Identify which cell holds the provided text, then report its (X, Y) central coordinate. 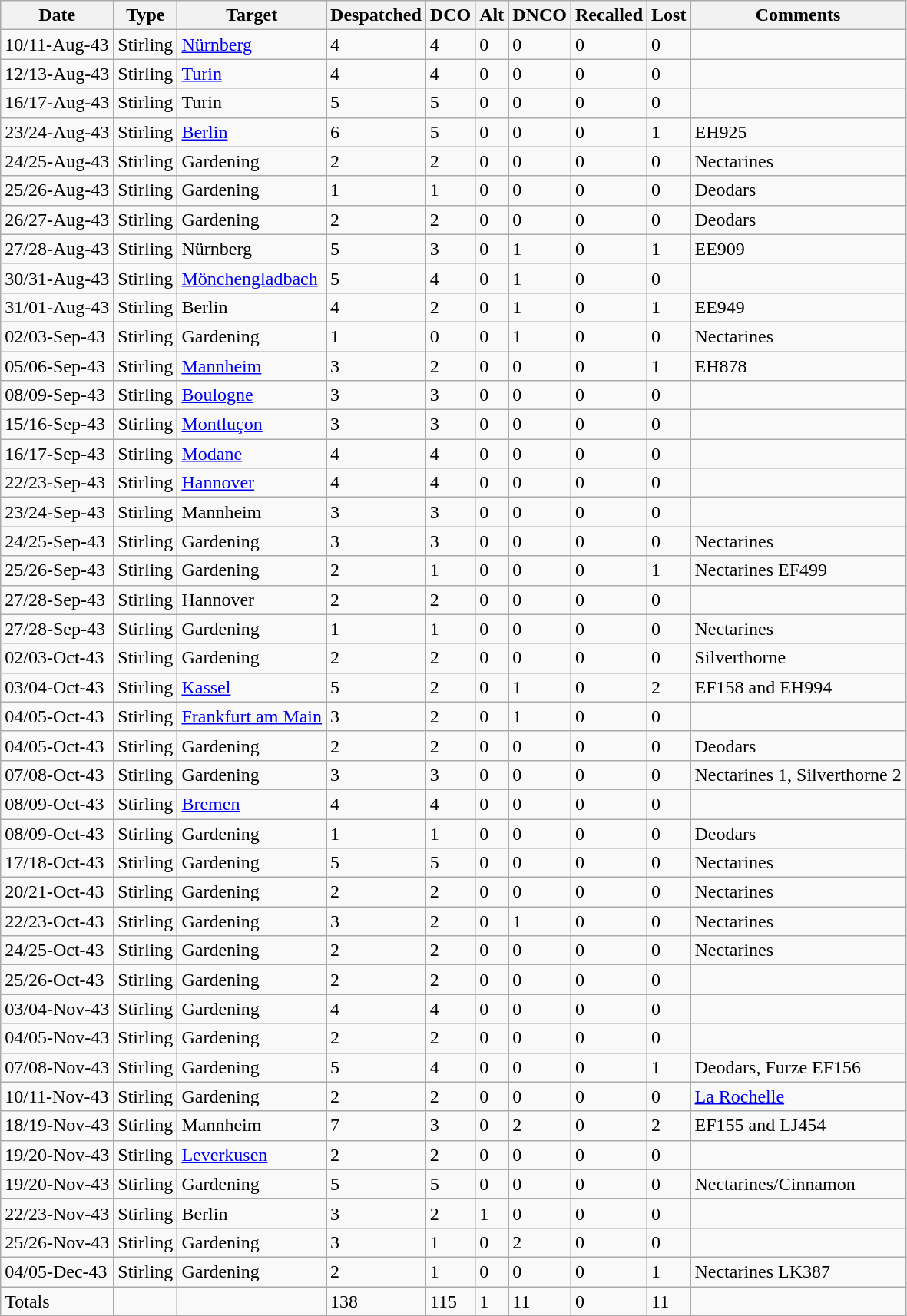
22/23-Nov-43 (57, 1213)
Nectarines EF499 (798, 570)
22/23-Sep-43 (57, 483)
17/18-Oct-43 (57, 863)
DCO (450, 15)
31/01-Aug-43 (57, 307)
138 (376, 1301)
07/08-Nov-43 (57, 1067)
Kassel (252, 687)
Type (146, 15)
La Rochelle (798, 1096)
Comments (798, 15)
24/25-Aug-43 (57, 161)
24/25-Oct-43 (57, 951)
Nectarines 1, Silverthorne 2 (798, 775)
24/25-Sep-43 (57, 541)
02/03-Oct-43 (57, 658)
23/24-Sep-43 (57, 512)
EH878 (798, 366)
16/17-Aug-43 (57, 103)
16/17-Sep-43 (57, 454)
25/26-Sep-43 (57, 570)
EE949 (798, 307)
7 (376, 1126)
22/23-Oct-43 (57, 921)
03/04-Oct-43 (57, 687)
27/28-Aug-43 (57, 249)
Date (57, 15)
Leverkusen (252, 1155)
Nectarines/Cinnamon (798, 1184)
20/21-Oct-43 (57, 892)
115 (450, 1301)
05/06-Sep-43 (57, 366)
02/03-Sep-43 (57, 336)
Bremen (252, 804)
6 (376, 132)
25/26-Oct-43 (57, 980)
Recalled (608, 15)
23/24-Aug-43 (57, 132)
EF155 and LJ454 (798, 1126)
10/11-Nov-43 (57, 1096)
18/19-Nov-43 (57, 1126)
Frankfurt am Main (252, 716)
Lost (669, 15)
03/04-Nov-43 (57, 1009)
Totals (57, 1301)
15/16-Sep-43 (57, 425)
Mönchengladbach (252, 278)
25/26-Nov-43 (57, 1242)
Target (252, 15)
26/27-Aug-43 (57, 220)
07/08-Oct-43 (57, 775)
Alt (492, 15)
EE909 (798, 249)
DNCO (540, 15)
12/13-Aug-43 (57, 74)
Despatched (376, 15)
Modane (252, 454)
04/05-Dec-43 (57, 1271)
Montluçon (252, 425)
Nectarines LK387 (798, 1271)
EF158 and EH994 (798, 687)
08/09-Sep-43 (57, 395)
EH925 (798, 132)
30/31-Aug-43 (57, 278)
Deodars, Furze EF156 (798, 1067)
04/05-Nov-43 (57, 1038)
Boulogne (252, 395)
25/26-Aug-43 (57, 190)
Silverthorne (798, 658)
10/11-Aug-43 (57, 45)
